Extract the [X, Y] coordinate from the center of the cell holding the provided text.  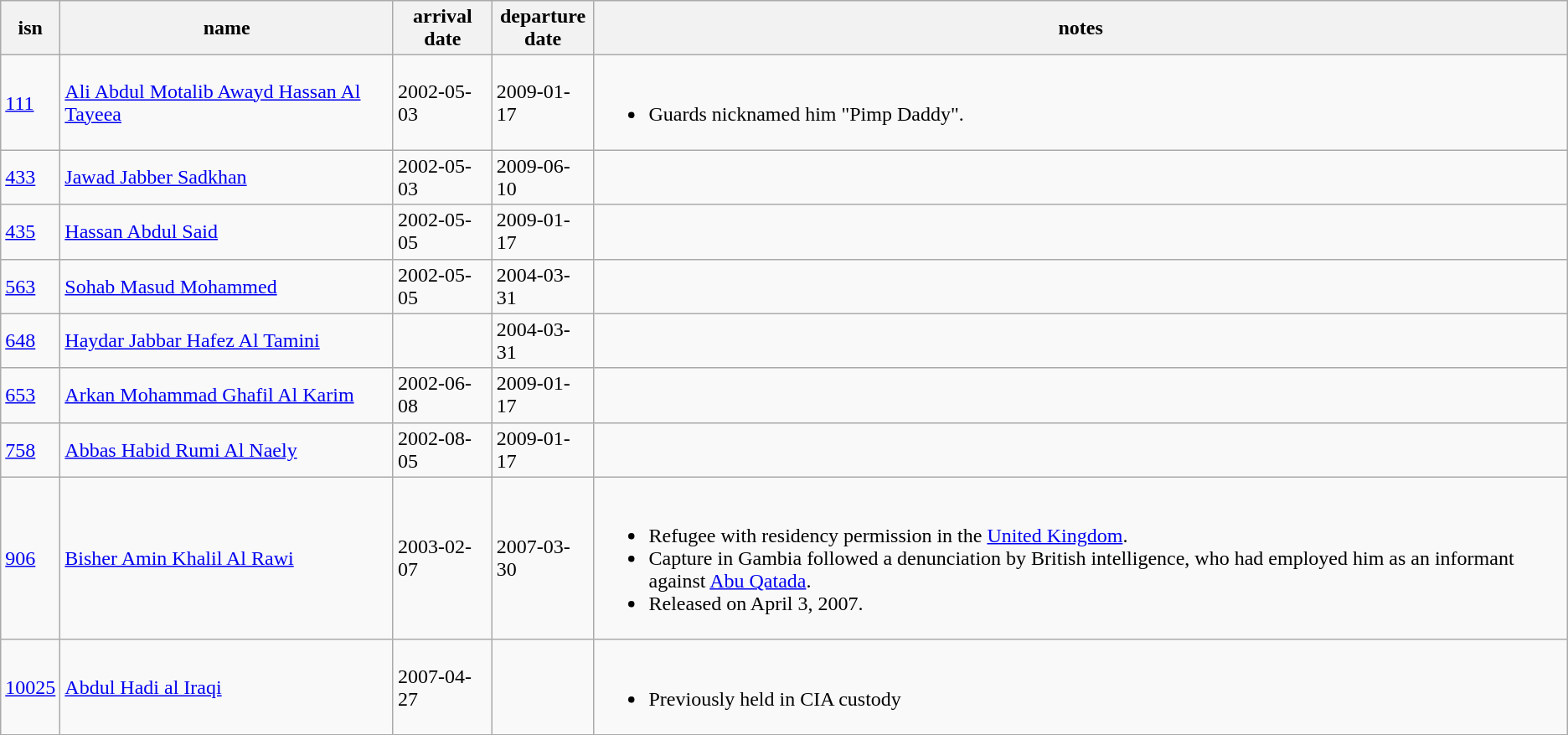
Bisher Amin Khalil Al Rawi [227, 558]
653 [30, 396]
2007-03-30 [543, 558]
435 [30, 231]
arrivaldate [442, 28]
Ali Abdul Motalib Awayd Hassan Al Tayeea [227, 102]
Abdul Hadi al Iraqi [227, 687]
2002-08-05 [442, 449]
648 [30, 340]
Haydar Jabbar Hafez Al Tamini [227, 340]
Guards nicknamed him "Pimp Daddy". [1081, 102]
Sohab Masud Mohammed [227, 287]
Previously held in CIA custody [1081, 687]
758 [30, 449]
563 [30, 287]
departuredate [543, 28]
111 [30, 102]
10025 [30, 687]
2009-06-10 [543, 178]
Abbas Habid Rumi Al Naely [227, 449]
notes [1081, 28]
433 [30, 178]
Hassan Abdul Said [227, 231]
2003-02-07 [442, 558]
2002-06-08 [442, 396]
name [227, 28]
906 [30, 558]
2007-04-27 [442, 687]
Arkan Mohammad Ghafil Al Karim [227, 396]
isn [30, 28]
Jawad Jabber Sadkhan [227, 178]
